Pinpoint the cell where the given text exists, returning its [X, Y] midpoint coordinate. 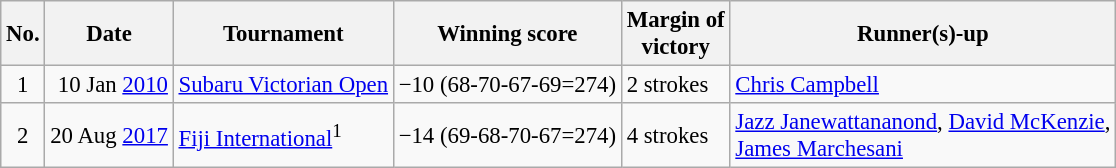
Fiji International1 [283, 136]
Tournament [283, 34]
2 [23, 136]
Runner(s)-up [923, 34]
Margin ofvictory [676, 34]
Subaru Victorian Open [283, 85]
−14 (69-68-70-67=274) [507, 136]
2 strokes [676, 85]
10 Jan 2010 [109, 85]
No. [23, 34]
4 strokes [676, 136]
1 [23, 85]
Winning score [507, 34]
−10 (68-70-67-69=274) [507, 85]
Jazz Janewattananond, David McKenzie, James Marchesani [923, 136]
Chris Campbell [923, 85]
20 Aug 2017 [109, 136]
Date [109, 34]
